Locate the cell with the specified text and output its (X, Y) center coordinate. 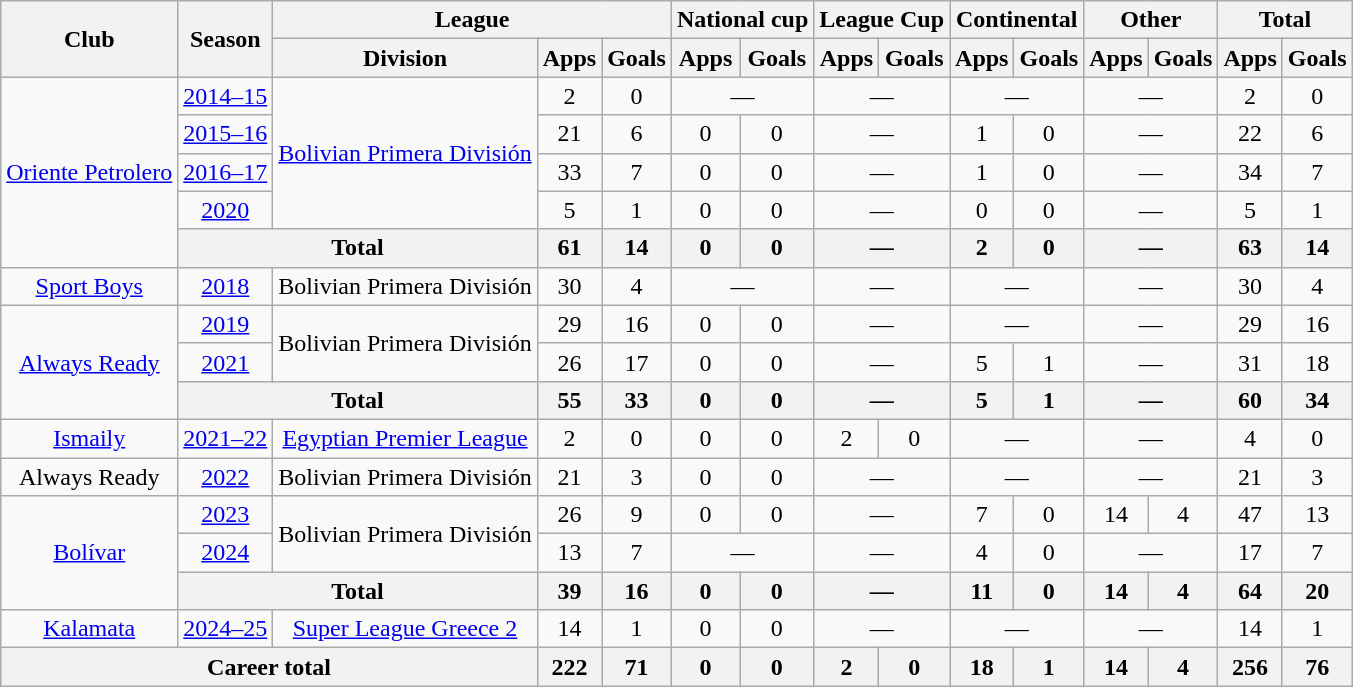
Ismaily (90, 438)
League (472, 20)
2015–16 (226, 134)
47 (1250, 515)
2022 (226, 477)
Other (1151, 20)
Egyptian Premier League (405, 438)
76 (1317, 667)
Season (226, 39)
2019 (226, 324)
20 (1317, 591)
22 (1250, 134)
2021 (226, 362)
Club (90, 39)
9 (637, 515)
63 (1250, 248)
71 (637, 667)
2024 (226, 553)
256 (1250, 667)
64 (1250, 591)
Sport Boys (90, 286)
222 (569, 667)
Division (405, 58)
National cup (742, 20)
31 (1250, 362)
2024–25 (226, 629)
Continental (1017, 20)
Career total (269, 667)
11 (982, 591)
Bolívar (90, 553)
Super League Greece 2 (405, 629)
61 (569, 248)
2016–17 (226, 172)
Kalamata (90, 629)
2014–15 (226, 96)
2018 (226, 286)
League Cup (882, 20)
60 (1250, 400)
2020 (226, 210)
2023 (226, 515)
55 (569, 400)
Oriente Petrolero (90, 172)
39 (569, 591)
2021–22 (226, 438)
